Find where the given text appears and provide that cell's center as [X, Y] coordinate. 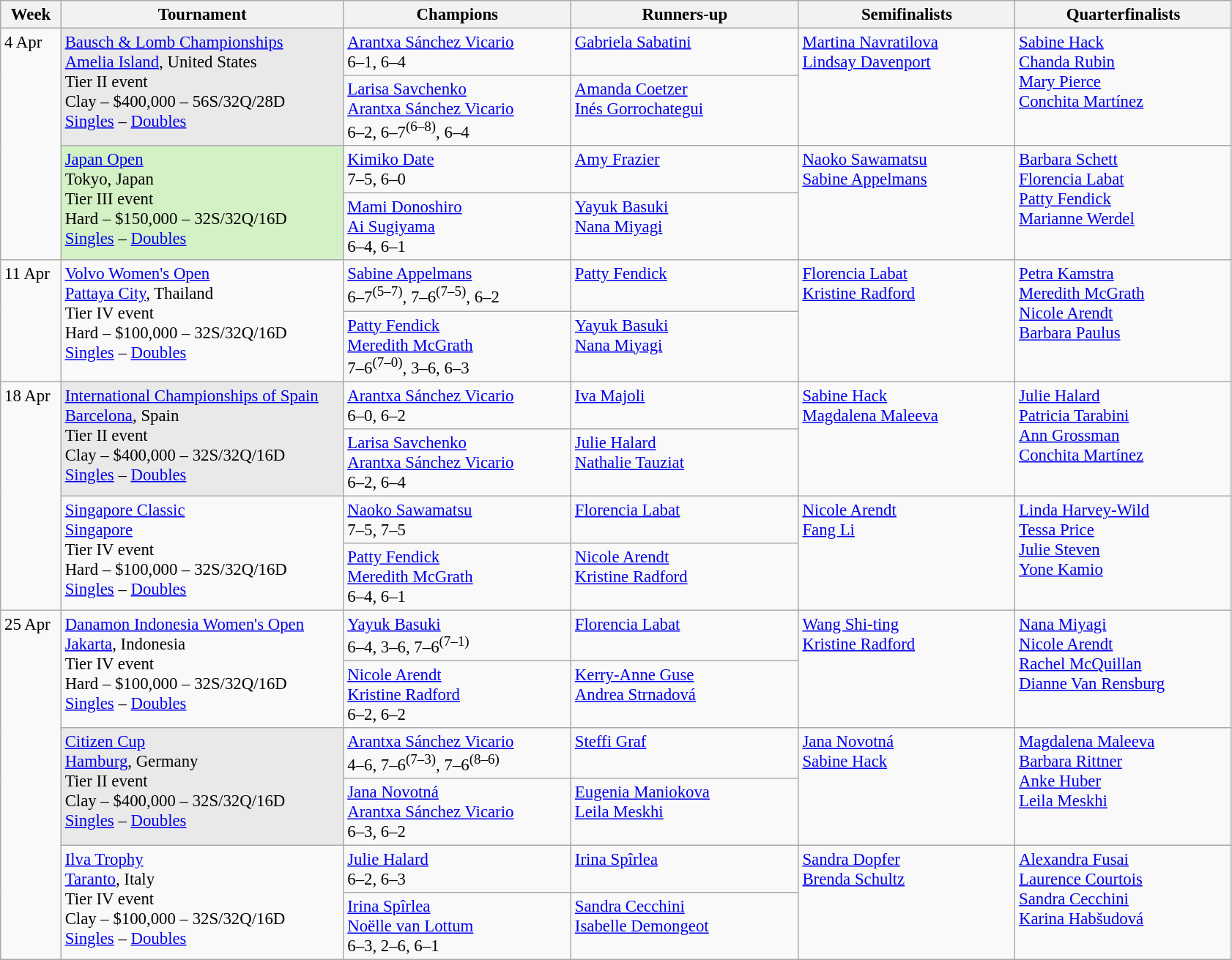
Citizen Cup Hamburg, GermanyTier II eventClay – $400,000 – 32S/32Q/16D Singles – Doubles [202, 786]
Naoko Sawamatsu Sabine Appelmans [907, 203]
Larisa Savchenko Arantxa Sánchez Vicario 6–2, 6–7(6–8), 6–4 [457, 111]
Irina Spîrlea Noëlle van Lottum 6–3, 2–6, 6–1 [457, 926]
Sabine Hack Magdalena Maleeva [907, 439]
25 Apr [31, 785]
Nana Miyagi Nicole Arendt Rachel McQuillan Dianne Van Rensburg [1124, 669]
Tournament [202, 15]
Amanda Coetzer Inés Gorrochategui [686, 111]
Eugenia Maniokova Leila Meskhi [686, 812]
Wang Shi-ting Kristine Radford [907, 669]
Nicole Arendt Kristine Radford [686, 577]
Florencia Labat Kristine Radford [907, 321]
Larisa Savchenko Arantxa Sánchez Vicario 6–2, 6–4 [457, 462]
Semifinalists [907, 15]
Ilva Trophy Taranto, ItalyTier IV eventClay – $100,000 – 32S/32Q/16D Singles – Doubles [202, 903]
Jana Novotná Arantxa Sánchez Vicario 6–3, 6–2 [457, 812]
Amy Frazier [686, 170]
Nicole Arendt Kristine Radford 6–2, 6–2 [457, 694]
Arantxa Sánchez Vicario6–1, 6–4 [457, 53]
Julie Halard Patricia Tarabini Ann Grossman Conchita Martínez [1124, 439]
Kimiko Date7–5, 6–0 [457, 170]
Naoko Sawamatsu7–5, 7–5 [457, 520]
International Championships of Spain Barcelona, SpainTier II eventClay – $400,000 – 32S/32Q/16D Singles – Doubles [202, 439]
Patty Fendick [686, 286]
11 Apr [31, 321]
Arantxa Sánchez Vicario6–0, 6–2 [457, 406]
Sabine Appelmans6–7(5–7), 7–6(7–5), 6–2 [457, 286]
Champions [457, 15]
Magdalena Maleeva Barbara Rittner Anke Huber Leila Meskhi [1124, 786]
Danamon Indonesia Women's Open Jakarta, IndonesiaTier IV eventHard – $100,000 – 32S/32Q/16D Singles – Doubles [202, 669]
Martina Navratilova Lindsay Davenport [907, 88]
Steffi Graf [686, 753]
Quarterfinalists [1124, 15]
Sabine Hack Chanda Rubin Mary Pierce Conchita Martínez [1124, 88]
Julie Halard6–2, 6–3 [457, 870]
Japan Open Tokyo, JapanTier III eventHard – $150,000 – 32S/32Q/16D Singles – Doubles [202, 203]
Singapore Classic Singapore Tier IV eventHard – $100,000 – 32S/32Q/16D Singles – Doubles [202, 553]
Mami Donoshiro Ai Sugiyama 6–4, 6–1 [457, 227]
Irina Spîrlea [686, 870]
Week [31, 15]
Gabriela Sabatini [686, 53]
Yayuk Basuki6–4, 3–6, 7–6(7–1) [457, 636]
Volvo Women's OpenPattaya City, ThailandTier IV eventHard – $100,000 – 32S/32Q/16D Singles – Doubles [202, 321]
Julie Halard Nathalie Tauziat [686, 462]
Sandra Dopfer Brenda Schultz [907, 903]
Arantxa Sánchez Vicario4–6, 7–6(7–3), 7–6(8–6) [457, 753]
4 Apr [31, 145]
Barbara Schett Florencia Labat Patty Fendick Marianne Werdel [1124, 203]
Alexandra Fusai Laurence Courtois Sandra Cecchini Karina Habšudová [1124, 903]
Jana Novotná Sabine Hack [907, 786]
Linda Harvey-Wild Tessa Price Julie Steven Yone Kamio [1124, 553]
Sandra Cecchini Isabelle Demongeot [686, 926]
Patty Fendick Meredith McGrath 6–4, 6–1 [457, 577]
Runners-up [686, 15]
Patty Fendick Meredith McGrath 7–6(7–0), 3–6, 6–3 [457, 346]
Kerry-Anne Guse Andrea Strnadová [686, 694]
Iva Majoli [686, 406]
Bausch & Lomb Championships Amelia Island, United StatesTier II eventClay – $400,000 – 56S/32Q/28D Singles – Doubles [202, 88]
Petra Kamstra Meredith McGrath Nicole Arendt Barbara Paulus [1124, 321]
Nicole Arendt Fang Li [907, 553]
18 Apr [31, 496]
